Locate the cell with the specified text and output its (X, Y) center coordinate. 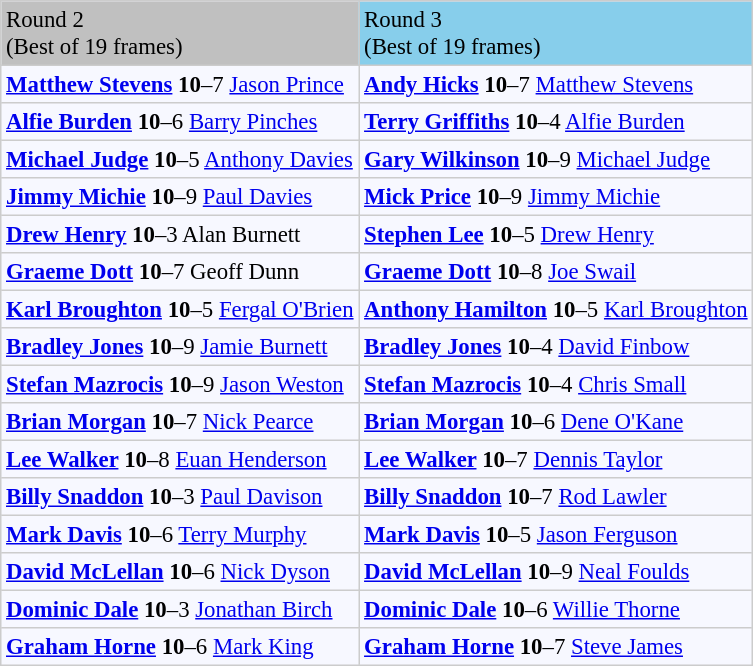
Billy Snaddon 10–3 Paul Davison (180, 497)
Anthony Hamilton 10–5 Karl Broughton (556, 309)
Alfie Burden 10–6 Barry Pinches (180, 122)
Mark Davis 10–5 Jason Ferguson (556, 534)
Graeme Dott 10–8 Joe Swail (556, 272)
Jimmy Michie 10–9 Paul Davies (180, 197)
Dominic Dale 10–6 Willie Thorne (556, 609)
Bradley Jones 10–9 Jamie Burnett (180, 347)
Stephen Lee 10–5 Drew Henry (556, 234)
Mick Price 10–9 Jimmy Michie (556, 197)
Brian Morgan 10–6 Dene O'Kane (556, 422)
Mark Davis 10–6 Terry Murphy (180, 534)
Graham Horne 10–7 Steve James (556, 647)
Stefan Mazrocis 10–9 Jason Weston (180, 384)
Round 3(Best of 19 frames) (556, 33)
Michael Judge 10–5 Anthony Davies (180, 159)
Lee Walker 10–8 Euan Henderson (180, 459)
Stefan Mazrocis 10–4 Chris Small (556, 384)
Karl Broughton 10–5 Fergal O'Brien (180, 309)
Round 2(Best of 19 frames) (180, 33)
David McLellan 10–9 Neal Foulds (556, 572)
Drew Henry 10–3 Alan Burnett (180, 234)
Terry Griffiths 10–4 Alfie Burden (556, 122)
Lee Walker 10–7 Dennis Taylor (556, 459)
David McLellan 10–6 Nick Dyson (180, 572)
Bradley Jones 10–4 David Finbow (556, 347)
Brian Morgan 10–7 Nick Pearce (180, 422)
Graeme Dott 10–7 Geoff Dunn (180, 272)
Matthew Stevens 10–7 Jason Prince (180, 84)
Andy Hicks 10–7 Matthew Stevens (556, 84)
Gary Wilkinson 10–9 Michael Judge (556, 159)
Graham Horne 10–6 Mark King (180, 647)
Dominic Dale 10–3 Jonathan Birch (180, 609)
Billy Snaddon 10–7 Rod Lawler (556, 497)
